Identify which cell holds the provided text, then report its [X, Y] central coordinate. 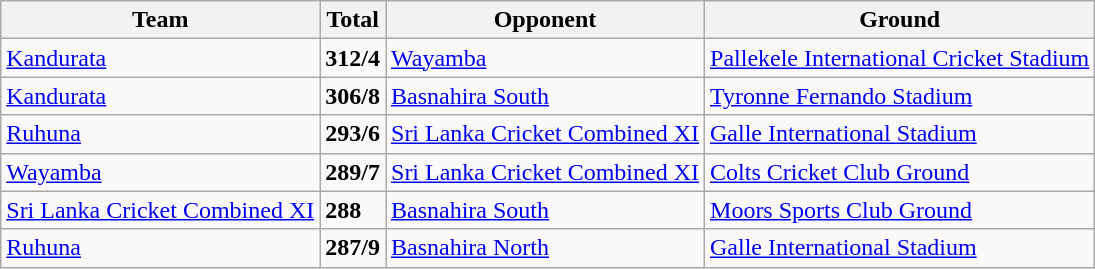
289/7 [353, 172]
Pallekele International Cricket Stadium [900, 58]
Total [353, 20]
287/9 [353, 248]
Basnahira North [546, 248]
293/6 [353, 134]
Team [160, 20]
Ground [900, 20]
306/8 [353, 96]
288 [353, 210]
Opponent [546, 20]
Colts Cricket Club Ground [900, 172]
312/4 [353, 58]
Moors Sports Club Ground [900, 210]
Tyronne Fernando Stadium [900, 96]
